Search for the cell housing the specified text and yield its (X, Y) center coordinate. 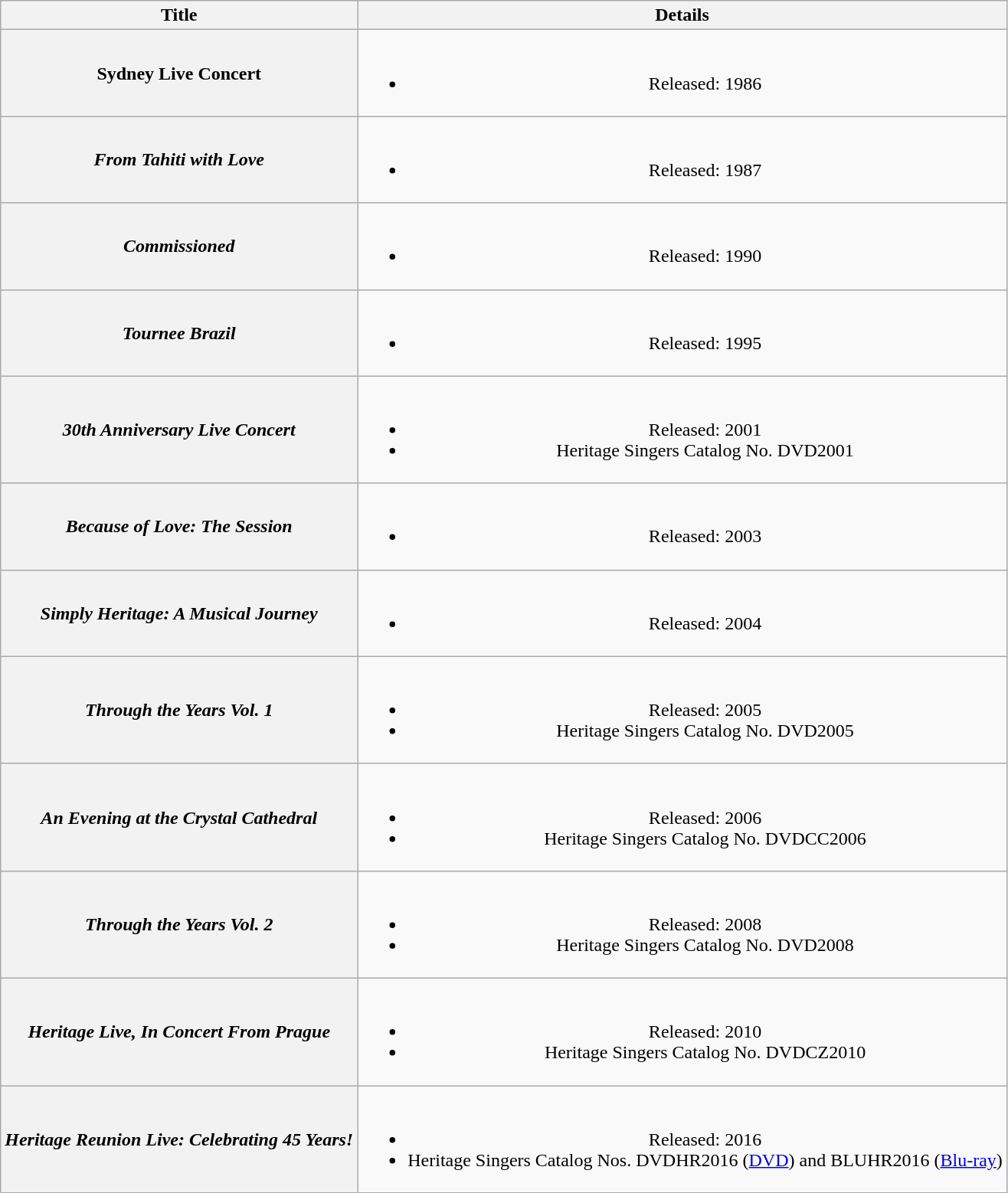
Heritage Live, In Concert From Prague (179, 1031)
Heritage Reunion Live: Celebrating 45 Years! (179, 1139)
Released: 2006Heritage Singers Catalog No. DVDCC2006 (682, 817)
Through the Years Vol. 2 (179, 924)
Released: 1995 (682, 332)
Simply Heritage: A Musical Journey (179, 613)
Released: 2016Heritage Singers Catalog Nos. DVDHR2016 (DVD) and BLUHR2016 (Blu-ray) (682, 1139)
From Tahiti with Love (179, 159)
Released: 2004 (682, 613)
Because of Love: The Session (179, 527)
Sydney Live Concert (179, 74)
Released: 1987 (682, 159)
Tournee Brazil (179, 332)
30th Anniversary Live Concert (179, 430)
Released: 2005Heritage Singers Catalog No. DVD2005 (682, 710)
Released: 1990 (682, 247)
Released: 2010Heritage Singers Catalog No. DVDCZ2010 (682, 1031)
Released: 1986 (682, 74)
Released: 2008Heritage Singers Catalog No. DVD2008 (682, 924)
An Evening at the Crystal Cathedral (179, 817)
Released: 2003 (682, 527)
Released: 2001Heritage Singers Catalog No. DVD2001 (682, 430)
Commissioned (179, 247)
Through the Years Vol. 1 (179, 710)
Title (179, 15)
Details (682, 15)
